Extract the (X, Y) coordinate from the center of the cell holding the provided text.  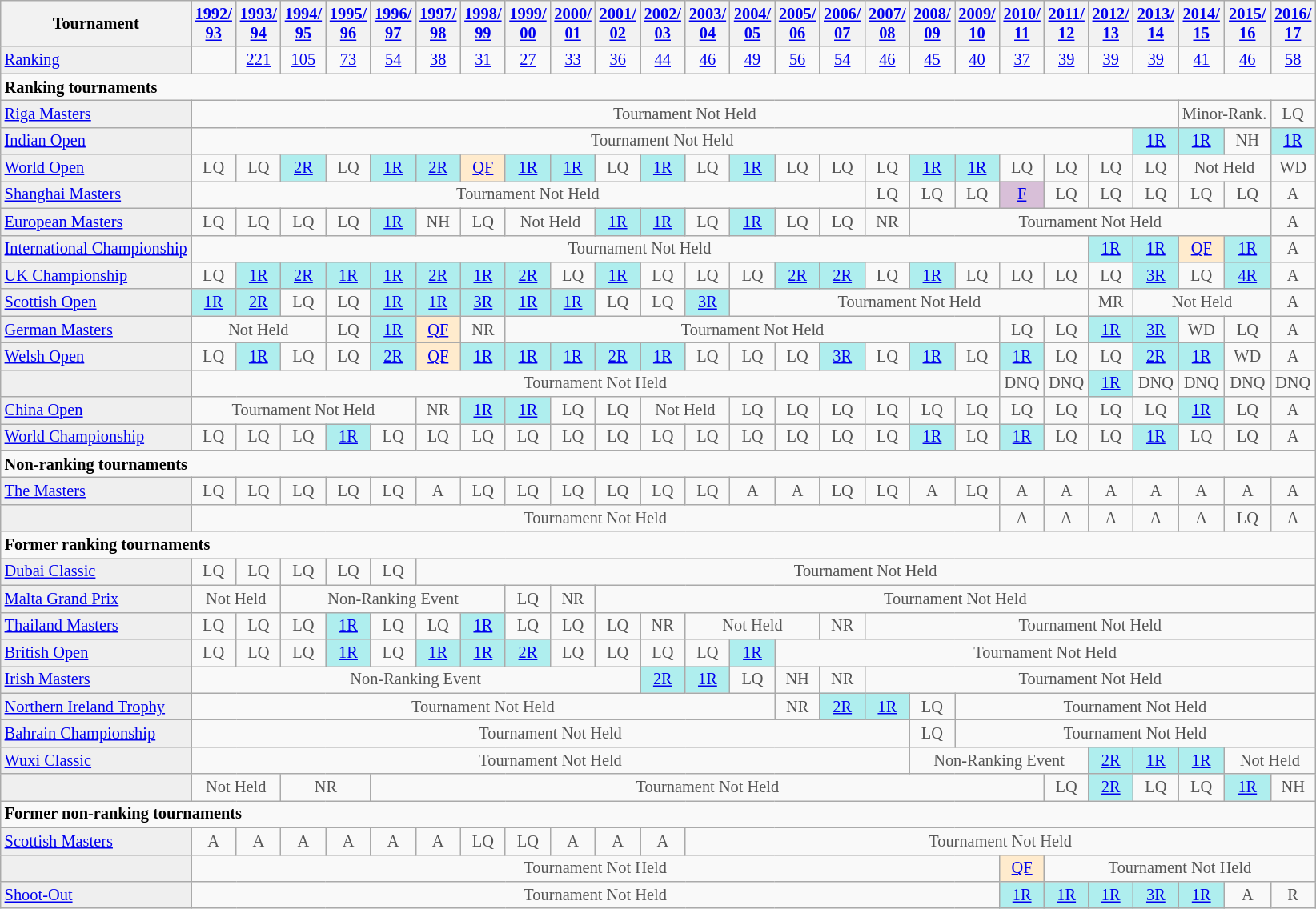
German Masters (96, 330)
38 (438, 60)
41 (1202, 60)
2007/08 (887, 23)
Wuxi Classic (96, 760)
2005/06 (797, 23)
2006/07 (842, 23)
45 (932, 60)
Malta Grand Prix (96, 599)
2014/15 (1202, 23)
The Masters (96, 491)
105 (303, 60)
UK Championship (96, 275)
1998/99 (483, 23)
Non-ranking tournaments (658, 464)
World Open (96, 168)
2011/12 (1066, 23)
European Masters (96, 222)
Shoot-Out (96, 895)
Former ranking tournaments (658, 545)
27 (528, 60)
F (1022, 194)
56 (797, 60)
World Championship (96, 437)
1996/97 (393, 23)
40 (977, 60)
2009/10 (977, 23)
2000/01 (573, 23)
4R (1248, 275)
Ranking (96, 60)
2015/16 (1248, 23)
Northern Ireland Trophy (96, 707)
Tournament (96, 23)
Minor-Rank. (1225, 114)
31 (483, 60)
Welsh Open (96, 356)
British Open (96, 652)
2010/11 (1022, 23)
China Open (96, 410)
Bahrain Championship (96, 733)
44 (663, 60)
Scottish Open (96, 302)
Riga Masters (96, 114)
Ranking tournaments (658, 87)
2001/02 (618, 23)
37 (1022, 60)
33 (573, 60)
73 (348, 60)
Former non-ranking tournaments (658, 814)
1994/95 (303, 23)
1999/00 (528, 23)
2002/03 (663, 23)
221 (259, 60)
2012/13 (1111, 23)
Shanghai Masters (96, 194)
2016/17 (1293, 23)
1995/96 (348, 23)
MR (1111, 302)
1992/93 (214, 23)
Scottish Masters (96, 841)
1997/98 (438, 23)
2008/09 (932, 23)
36 (618, 60)
International Championship (96, 249)
Indian Open (96, 141)
2004/05 (752, 23)
Irish Masters (96, 679)
Thailand Masters (96, 626)
R (1293, 895)
2003/04 (708, 23)
Dubai Classic (96, 571)
1993/94 (259, 23)
2013/14 (1156, 23)
58 (1293, 60)
49 (752, 60)
